Return the (x, y) coordinate for the center point of the cell that contains the specified text.  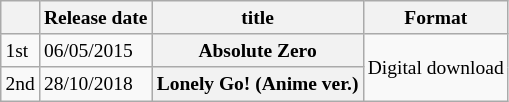
title (258, 18)
Lonely Go! (Anime ver.) (258, 84)
Digital download (436, 68)
2nd (20, 84)
Absolute Zero (258, 50)
Release date (96, 18)
Format (436, 18)
06/05/2015 (96, 50)
1st (20, 50)
28/10/2018 (96, 84)
